Capture the cell that displays the provided text and extract its [X, Y] central coordinate. 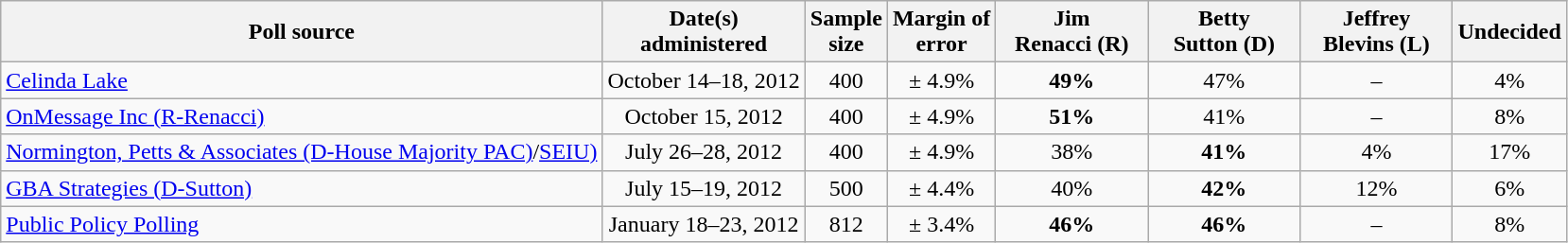
BettySutton (D) [1224, 32]
47% [1224, 80]
17% [1509, 152]
812 [845, 224]
January 18–23, 2012 [704, 224]
49% [1072, 80]
± 4.4% [941, 188]
38% [1072, 152]
Public Policy Polling [302, 224]
OnMessage Inc (R-Renacci) [302, 116]
40% [1072, 188]
Date(s)administered [704, 32]
October 15, 2012 [704, 116]
JimRenacci (R) [1072, 32]
JeffreyBlevins (L) [1377, 32]
Undecided [1509, 32]
42% [1224, 188]
500 [845, 188]
July 15–19, 2012 [704, 188]
Normington, Petts & Associates (D-House Majority PAC)/SEIU) [302, 152]
Celinda Lake [302, 80]
Margin oferror [941, 32]
6% [1509, 188]
GBA Strategies (D-Sutton) [302, 188]
Samplesize [845, 32]
12% [1377, 188]
51% [1072, 116]
Poll source [302, 32]
± 3.4% [941, 224]
October 14–18, 2012 [704, 80]
July 26–28, 2012 [704, 152]
